Return the [x, y] coordinate for the center point of the cell that contains the specified text.  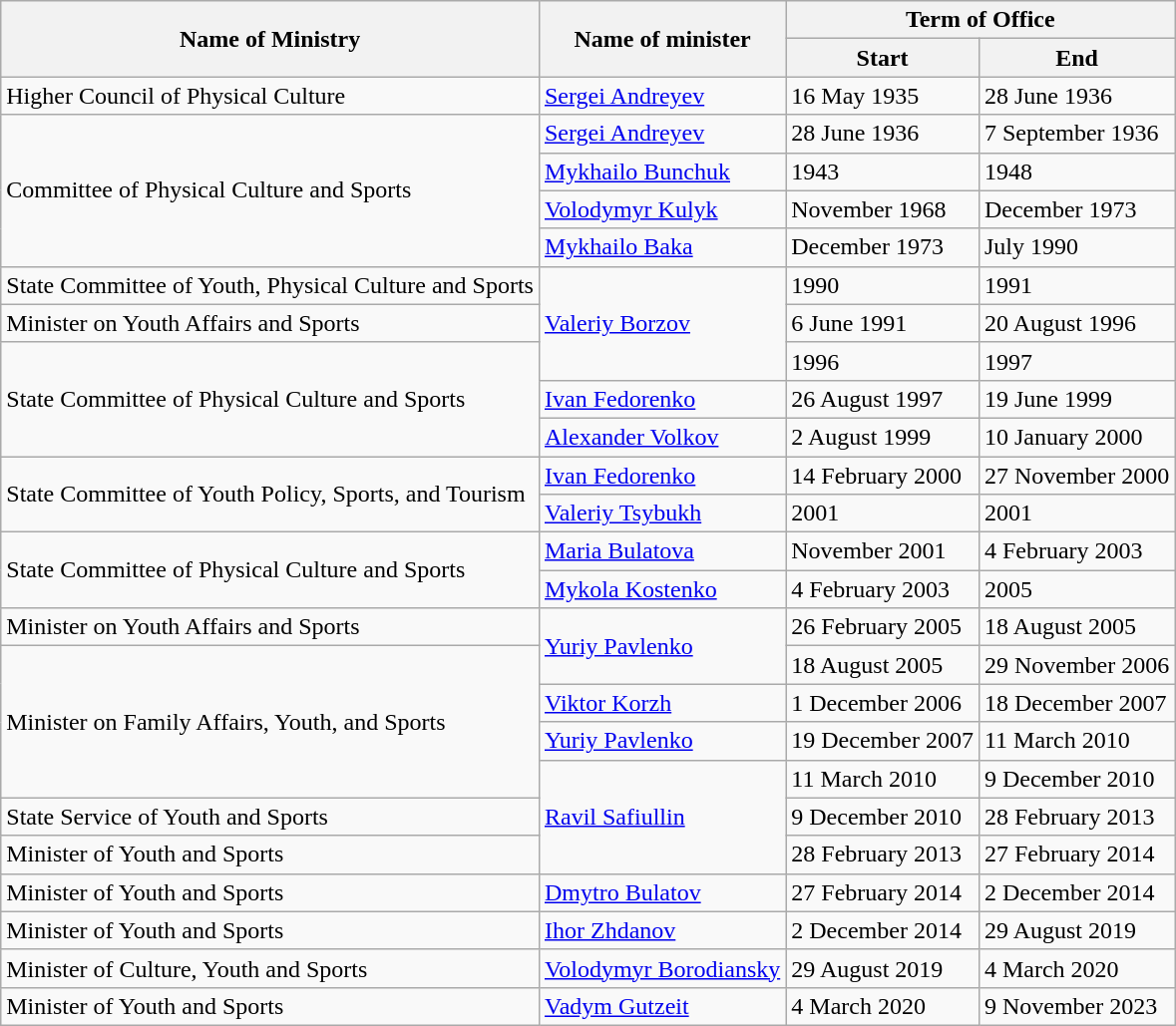
Minister on Family Affairs, Youth, and Sports [270, 722]
1943 [883, 171]
November 1968 [883, 209]
29 November 2006 [1076, 665]
19 December 2007 [883, 741]
1 December 2006 [883, 703]
Ravil Safiullin [662, 817]
Alexander Volkov [662, 437]
Maria Bulatova [662, 551]
9 November 2023 [1076, 1006]
16 May 1935 [883, 96]
26 August 1997 [883, 399]
July 1990 [1076, 247]
1997 [1076, 361]
State Committee of Youth Policy, Sports, and Tourism [270, 495]
State Committee of Youth, Physical Culture and Sports [270, 285]
Higher Council of Physical Culture [270, 96]
End [1076, 58]
Name of Ministry [270, 39]
1996 [883, 361]
Ihor Zhdanov [662, 930]
2 August 1999 [883, 437]
7 September 1936 [1076, 134]
27 November 2000 [1076, 476]
18 December 2007 [1076, 703]
Term of Office [980, 20]
Minister of Culture, Youth and Sports [270, 968]
6 June 1991 [883, 323]
November 2001 [883, 551]
Dmytro Bulatov [662, 892]
Mykola Kostenko [662, 589]
10 January 2000 [1076, 437]
State Service of Youth and Sports [270, 817]
Viktor Korzh [662, 703]
Name of minister [662, 39]
20 August 1996 [1076, 323]
Mykhailo Bunchuk [662, 171]
Start [883, 58]
Vadym Gutzeit [662, 1006]
Committee of Physical Culture and Sports [270, 190]
14 February 2000 [883, 476]
Mykhailo Baka [662, 247]
1948 [1076, 171]
Valeriy Tsybukh [662, 513]
1991 [1076, 285]
26 February 2005 [883, 627]
Volodymyr Borodiansky [662, 968]
1990 [883, 285]
2005 [1076, 589]
Volodymyr Kulyk [662, 209]
Valeriy Borzov [662, 323]
19 June 1999 [1076, 399]
